Detect which cell encompasses the target text, then output its [X, Y] center coordinate. 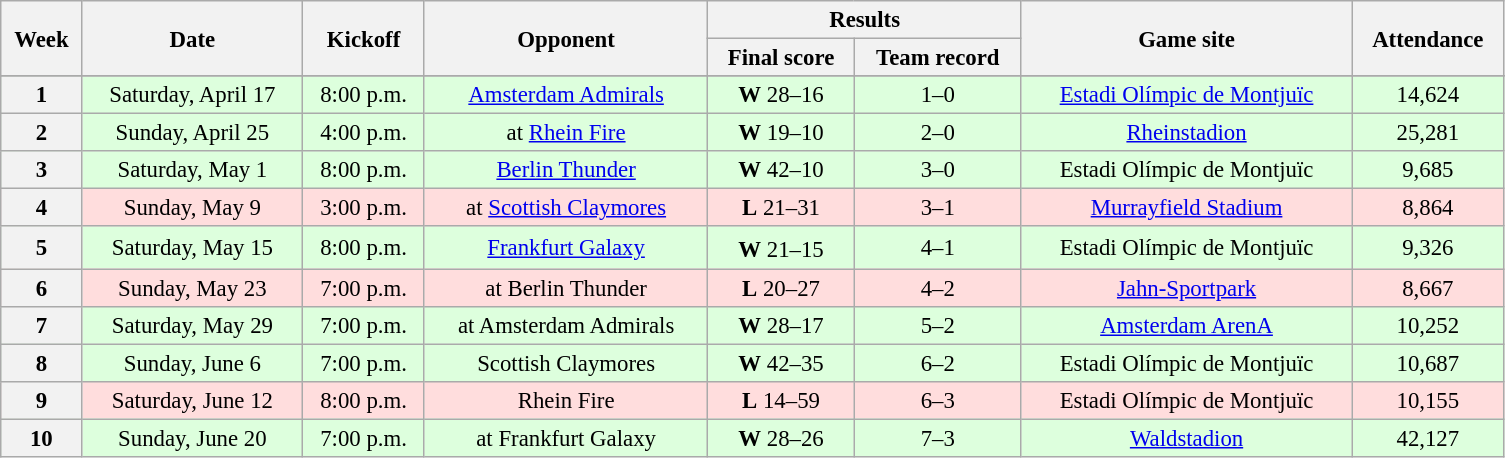
Final score [781, 58]
6 [42, 288]
Amsterdam ArenA [1186, 325]
W 19–10 [781, 133]
Week [42, 38]
9,326 [1428, 247]
Saturday, April 17 [192, 95]
5–2 [938, 325]
L 14–59 [781, 400]
10 [42, 438]
4–2 [938, 288]
5 [42, 247]
W 28–16 [781, 95]
Date [192, 38]
Sunday, June 6 [192, 363]
Amsterdam Admirals [566, 95]
Sunday, May 9 [192, 208]
25,281 [1428, 133]
W 28–17 [781, 325]
W 42–35 [781, 363]
Sunday, June 20 [192, 438]
8,667 [1428, 288]
3–0 [938, 170]
W 21–15 [781, 247]
Team record [938, 58]
Scottish Claymores [566, 363]
W 28–26 [781, 438]
6–2 [938, 363]
Saturday, May 1 [192, 170]
3–1 [938, 208]
4–1 [938, 247]
1 [42, 95]
10,155 [1428, 400]
3:00 p.m. [364, 208]
L 21–31 [781, 208]
Sunday, May 23 [192, 288]
Sunday, April 25 [192, 133]
Saturday, June 12 [192, 400]
7–3 [938, 438]
Opponent [566, 38]
at Berlin Thunder [566, 288]
at Scottish Claymores [566, 208]
at Amsterdam Admirals [566, 325]
W 42–10 [781, 170]
Game site [1186, 38]
Results [865, 20]
10,687 [1428, 363]
Murrayfield Stadium [1186, 208]
4:00 p.m. [364, 133]
7 [42, 325]
Berlin Thunder [566, 170]
8,864 [1428, 208]
Kickoff [364, 38]
Jahn-Sportpark [1186, 288]
42,127 [1428, 438]
at Rhein Fire [566, 133]
Saturday, May 29 [192, 325]
4 [42, 208]
8 [42, 363]
2 [42, 133]
2–0 [938, 133]
10,252 [1428, 325]
1–0 [938, 95]
L 20–27 [781, 288]
9 [42, 400]
Saturday, May 15 [192, 247]
Frankfurt Galaxy [566, 247]
Rheinstadion [1186, 133]
14,624 [1428, 95]
3 [42, 170]
Attendance [1428, 38]
6–3 [938, 400]
9,685 [1428, 170]
Rhein Fire [566, 400]
at Frankfurt Galaxy [566, 438]
Waldstadion [1186, 438]
